Output the (X, Y) coordinate of the center of the cell containing the given text.  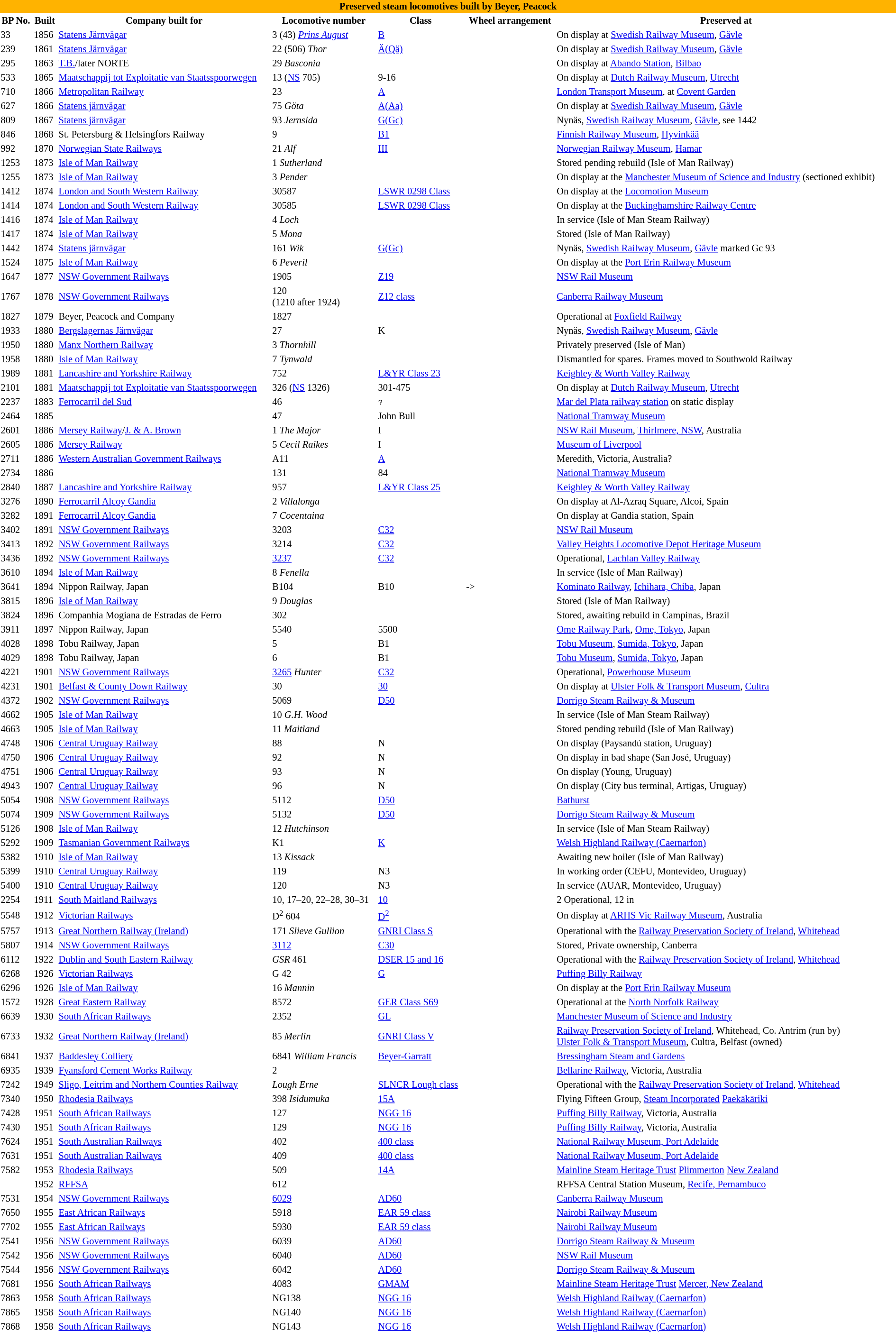
1856 (45, 35)
Norwegian Railway Museum, Hamar (726, 149)
9-16 (421, 78)
1937 (45, 1056)
509 (324, 1169)
GMAM (421, 1283)
SLNCR Lough class (421, 1084)
Museum of Liverpool (726, 445)
Flying Fifteen Group, Steam Incorporated Paekākāriki (726, 1098)
1 The Major (324, 431)
846 (16, 135)
III (421, 149)
131 (324, 473)
1255 (16, 177)
2 (324, 1070)
On display (Young, Uruguay) (726, 772)
Operational, Powerhouse Museum (726, 672)
402 (324, 1141)
Meredith, Victoria, Australia? (726, 459)
Bathurst (726, 800)
Dismantled for spares. Frames moved to Southwold Railway (726, 359)
1417 (16, 234)
On display (Paysandú station, Uruguay) (726, 744)
7582 (16, 1169)
3203 (324, 530)
1887 (45, 487)
1939 (45, 1070)
75 Göta (324, 106)
3265 Hunter (324, 672)
1416 (16, 220)
1412 (16, 192)
5918 (324, 1212)
3824 (16, 615)
7631 (16, 1155)
Mar del Plata railway station on static display (726, 402)
3214 (324, 544)
4029 (16, 658)
Preserved steam locomotives built by Beyer, Peacock (448, 7)
RFFSA (164, 1184)
11 Maitland (324, 729)
171 Slieve Gullion (324, 930)
Manx Northern Railway (164, 345)
398 Isidumuka (324, 1098)
7544 (16, 1269)
Nynäs, Swedish Railway Museum, Gävle marked Gc 93 (726, 248)
7624 (16, 1141)
4372 (16, 701)
GL (421, 1016)
NSW Rail Museum, Thirlmere, NSW, Australia (726, 431)
13 Kissack (324, 857)
GSR 461 (324, 959)
752 (324, 374)
C30 (421, 945)
Mainline Steam Heritage Trust Plimmerton New Zealand (726, 1169)
1953 (45, 1169)
Beyer, Peacock and Company (164, 317)
On display at Al-Azraq Square, Alcoi, Spain (726, 502)
302 (324, 615)
1253 (16, 163)
5112 (324, 800)
7865 (16, 1312)
2840 (16, 487)
14A (421, 1169)
12 Hutchinson (324, 829)
Mersey Railway (164, 445)
GNRI Class S (421, 930)
2254 (16, 900)
1863 (45, 64)
96 (324, 786)
710 (16, 92)
A11 (324, 459)
Wheel arrangement (510, 21)
2352 (324, 1016)
1907 (45, 786)
27 (324, 331)
23 (324, 92)
Nynäs, Swedish Railway Museum, Gävle, see 1442 (726, 120)
Lough Erne (324, 1084)
RFFSA Central Station Museum, Recife, Pernambuco (726, 1184)
4751 (16, 772)
2237 (16, 402)
4663 (16, 729)
326 (NS 1326) (324, 388)
1954 (45, 1198)
1933 (16, 331)
992 (16, 149)
5054 (16, 800)
1767 (16, 297)
On display at ARHS Vic Railway Museum, Australia (726, 915)
Sligo, Leitrim and Northern Counties Railway (164, 1084)
5399 (16, 872)
3436 (16, 559)
2 Villalonga (324, 502)
1885 (45, 416)
6733 (16, 1036)
Finnish Railway Museum, Hyvinkää (726, 135)
4750 (16, 758)
5292 (16, 843)
9 Douglas (324, 601)
Class (421, 21)
NG140 (324, 1312)
In service (Isle of Man Railway) (726, 573)
301-475 (421, 388)
Railway Preservation Society of Ireland, Whitehead, Co. Antrim (run by)Ulster Folk & Transport Museum, Cultra, Belfast (owned) (726, 1036)
3276 (16, 502)
1868 (45, 135)
1875 (45, 263)
Locomotive number (324, 21)
1414 (16, 206)
7428 (16, 1112)
3282 (16, 516)
7 Cocentaina (324, 516)
15A (421, 1098)
On display at Gandia station, Spain (726, 516)
1647 (16, 277)
612 (324, 1184)
1 Sutherland (324, 163)
6039 (324, 1240)
1861 (45, 49)
Belfast & County Down Railway (164, 687)
29 Basconia (324, 64)
7650 (16, 1212)
Privately preserved (Isle of Man) (726, 345)
Mainline Steam Heritage Trust Mercer, New Zealand (726, 1283)
G (421, 973)
Valley Heights Locomotive Depot Heritage Museum (726, 544)
On display at Ulster Folk & Transport Museum, Cultra (726, 687)
2 Operational, 12 in (726, 900)
B104 (324, 587)
1870 (45, 149)
92 (324, 758)
6029 (324, 1198)
6112 (16, 959)
93 Jernsida (324, 120)
6 Peveril (324, 263)
1865 (45, 78)
On display in bad shape (San José, Uruguay) (726, 758)
47 (324, 416)
10, 17–20, 22–28, 30–31 (324, 900)
-> (510, 587)
3610 (16, 573)
1877 (45, 277)
D2 604 (324, 915)
3402 (16, 530)
Beyer-Garratt (421, 1056)
627 (16, 106)
2601 (16, 431)
6042 (324, 1269)
7702 (16, 1226)
? (421, 402)
Ä(Qä) (421, 49)
5 Cecil Raikes (324, 445)
6 (324, 658)
6268 (16, 973)
3 (43) Prins August (324, 35)
1930 (45, 1016)
1572 (16, 1001)
9 (324, 135)
4662 (16, 715)
4231 (16, 687)
4028 (16, 644)
Baddesley Colliery (164, 1056)
129 (324, 1127)
Bellarine Railway, Victoria, Australia (726, 1070)
6296 (16, 987)
GNRI Class V (421, 1036)
On display at Abando Station, Bilbao (726, 64)
809 (16, 120)
1922 (45, 959)
4221 (16, 672)
London Transport Museum, at Covent Garden (726, 92)
Z19 (421, 277)
5 Mona (324, 234)
GER Class S69 (421, 1001)
1890 (45, 502)
L&YR Class 23 (421, 374)
88 (324, 744)
1989 (16, 374)
5807 (16, 945)
6935 (16, 1070)
7340 (16, 1098)
Tasmanian Government Railways (164, 843)
6639 (16, 1016)
1897 (45, 630)
2101 (16, 388)
3112 (324, 945)
120(1210 after 1924) (324, 297)
84 (421, 473)
22 (506) Thor (324, 49)
127 (324, 1112)
30585 (324, 206)
Western Australian Government Railways (164, 459)
7542 (16, 1255)
5074 (16, 815)
Stored, Private ownership, Canberra (726, 945)
Ferrocarril del Sud (164, 402)
G 42 (324, 973)
Companhia Mogiana de Estradas de Ferro (164, 615)
On display (City bus terminal, Artigas, Uruguay) (726, 786)
8 Fenella (324, 573)
1883 (45, 402)
7430 (16, 1127)
4 Loch (324, 220)
Operational at the North Norfolk Railway (726, 1001)
St. Petersburg & Helsingfors Railway (164, 135)
NG138 (324, 1297)
On display at the Locomotion Museum (726, 192)
7531 (16, 1198)
5126 (16, 829)
5400 (16, 886)
120 (324, 886)
3 Thornhill (324, 345)
Metropolitan Railway (164, 92)
K1 (324, 843)
1949 (45, 1084)
On display at the Manchester Museum of Science and Industry (sectioned exhibit) (726, 177)
3413 (16, 544)
533 (16, 78)
13 (NS 705) (324, 78)
Awaiting new boiler (Isle of Man Railway) (726, 857)
5548 (16, 915)
295 (16, 64)
5757 (16, 930)
119 (324, 872)
Stored, awaiting rebuild in Campinas, Brazil (726, 615)
1914 (45, 945)
5069 (324, 701)
3237 (324, 559)
7863 (16, 1297)
Bergslagernas Järnvägar (164, 331)
85 Merlin (324, 1036)
4748 (16, 744)
Fyansford Cement Works Railway (164, 1070)
1878 (45, 297)
5930 (324, 1226)
5132 (324, 815)
Nynäs, Swedish Railway Museum, Gävle (726, 331)
2605 (16, 445)
Bressingham Steam and Gardens (726, 1056)
10 (421, 900)
Preserved at (726, 21)
1867 (45, 120)
Company built for (164, 21)
1932 (45, 1036)
BP No. (16, 21)
16 Mannin (324, 987)
10 G.H. Wood (324, 715)
5382 (16, 857)
Kominato Railway, Ichihara, Chiba, Japan (726, 587)
Operational at Foxfield Railway (726, 317)
3 Pender (324, 177)
239 (16, 49)
1928 (45, 1001)
Dublin and South Eastern Railway (164, 959)
6841 William Francis (324, 1056)
1902 (45, 701)
21 Alf (324, 149)
Ome Railway Park, Ome, Tokyo, Japan (726, 630)
30587 (324, 192)
In working order (CEFU, Montevideo, Uruguay) (726, 872)
3815 (16, 601)
33 (16, 35)
Operational, Lachlan Valley Railway (726, 559)
1911 (45, 900)
5 (324, 644)
46 (324, 402)
1442 (16, 248)
3641 (16, 587)
7242 (16, 1084)
In service (AUAR, Montevideo, Uruguay) (726, 886)
3911 (16, 630)
6040 (324, 1255)
1879 (45, 317)
DSER 15 and 16 (421, 959)
On display at the Buckinghamshire Railway Centre (726, 206)
South Maitland Railways (164, 900)
6841 (16, 1056)
7681 (16, 1283)
L&YR Class 25 (421, 487)
Built (45, 21)
5500 (421, 630)
409 (324, 1155)
2711 (16, 459)
Manchester Museum of Science and Industry (726, 1016)
7541 (16, 1240)
5540 (324, 630)
B (421, 35)
Z12 class (421, 297)
D2 (421, 915)
161 Wik (324, 248)
1524 (16, 263)
Norwegian State Railways (164, 149)
2464 (16, 416)
B10 (421, 587)
957 (324, 487)
8572 (324, 1001)
Puffing Billy Railway (726, 973)
A(Aa) (421, 106)
Mersey Railway/J. & A. Brown (164, 431)
1952 (45, 1184)
John Bull (421, 416)
4083 (324, 1283)
7 Tynwald (324, 359)
1912 (45, 915)
T.B./later NORTE (164, 64)
1913 (45, 930)
2734 (16, 473)
4943 (16, 786)
93 (324, 772)
Great Eastern Railway (164, 1001)
